Return the (x, y) coordinate for the center point of the cell that contains the specified text.  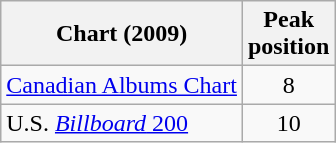
Peakposition (288, 34)
Chart (2009) (122, 34)
8 (288, 85)
10 (288, 123)
Canadian Albums Chart (122, 85)
U.S. Billboard 200 (122, 123)
